Return the [X, Y] coordinate for the center point of the cell that contains the specified text.  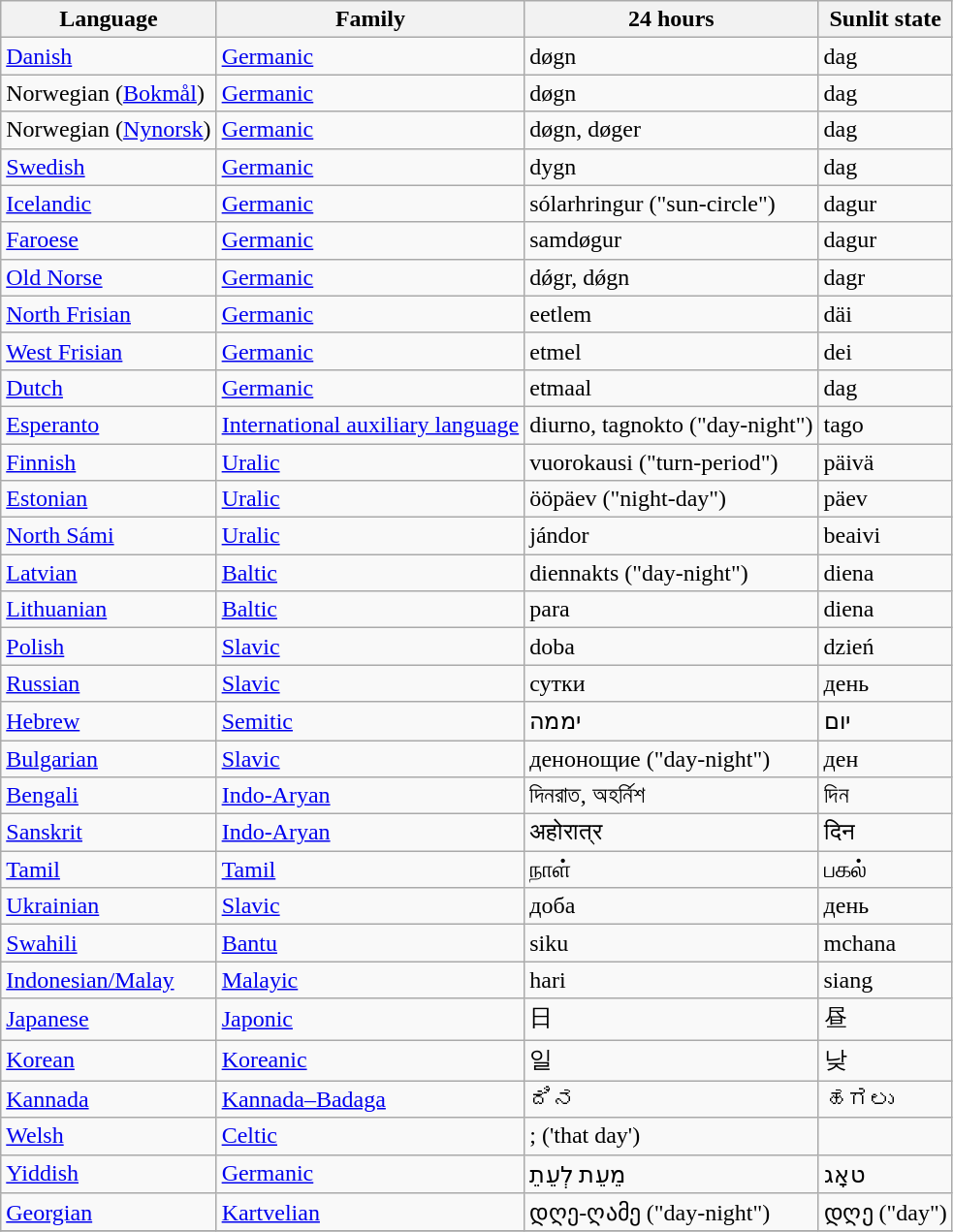
Malayic [370, 980]
昼 [885, 1020]
দিন [885, 796]
טאָג [885, 1174]
Icelandic [109, 204]
Polish [109, 647]
eetlem [671, 314]
יממה [671, 721]
Ukrainian [109, 906]
Yiddish [109, 1174]
sólarhringur ("sun-circle") [671, 204]
დღე ("day") [885, 1213]
Estonian [109, 499]
Latvian [109, 573]
দিনরাত, অহর্নিশ [671, 796]
beaivi [885, 536]
Japonic [370, 1020]
døgn, døger [671, 130]
பகல் [885, 869]
ֵמֵעֵת לְעֵת [671, 1174]
Faroese [109, 240]
päivä [885, 462]
däi [885, 314]
Russian [109, 683]
நாள் [671, 869]
hari [671, 980]
Kannada–Badaga [370, 1099]
יום [885, 721]
Old Norse [109, 277]
Kartvelian [370, 1213]
Bantu [370, 943]
Semitic [370, 721]
Lithuanian [109, 610]
доба [671, 906]
tago [885, 425]
Swahili [109, 943]
siku [671, 943]
Georgian [109, 1213]
Norwegian (Nynorsk) [109, 130]
Welsh [109, 1136]
Finnish [109, 462]
dagr [885, 277]
Esperanto [109, 425]
Swedish [109, 167]
vuorokausi ("turn-period") [671, 462]
Family [370, 19]
; ('that day') [671, 1136]
Hebrew [109, 721]
Indonesian/Malay [109, 980]
dzień [885, 647]
दिन [885, 833]
dǿgr, dǿgn [671, 277]
Japanese [109, 1020]
dygn [671, 167]
West Frisian [109, 351]
jándor [671, 536]
mchana [885, 943]
diurno, tagnokto ("day-night") [671, 425]
Bulgarian [109, 759]
North Sámi [109, 536]
Danish [109, 56]
samdøgur [671, 240]
Sunlit state [885, 19]
International auxiliary language [370, 425]
24 hours [671, 19]
Koreanic [370, 1060]
Korean [109, 1060]
Kannada [109, 1099]
낮 [885, 1060]
日 [671, 1020]
ಹಗಲು [885, 1099]
Celtic [370, 1136]
ದಿನ [671, 1099]
денонощие ("day-night") [671, 759]
დღე-ღამე ("day-night") [671, 1213]
päev [885, 499]
сутки [671, 683]
North Frisian [109, 314]
diennakts ("day-night") [671, 573]
Dutch [109, 388]
ден [885, 759]
etmel [671, 351]
ööpäev ("night-day") [671, 499]
para [671, 610]
etmaal [671, 388]
siang [885, 980]
Sanskrit [109, 833]
Bengali [109, 796]
doba [671, 647]
일 [671, 1060]
Language [109, 19]
dei [885, 351]
अहोरात्र [671, 833]
Norwegian (Bokmål) [109, 93]
